For the text-containing cell, return its midpoint in [x, y] coordinate format. 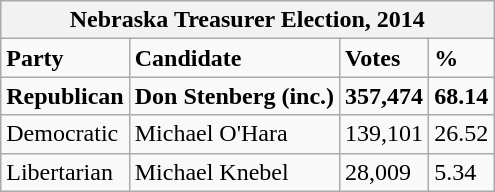
Michael O'Hara [234, 134]
26.52 [462, 134]
28,009 [384, 172]
68.14 [462, 96]
Libertarian [65, 172]
Votes [384, 58]
Party [65, 58]
Nebraska Treasurer Election, 2014 [248, 20]
% [462, 58]
Don Stenberg (inc.) [234, 96]
Michael Knebel [234, 172]
139,101 [384, 134]
Candidate [234, 58]
Republican [65, 96]
357,474 [384, 96]
5.34 [462, 172]
Democratic [65, 134]
